Extract the (X, Y) coordinate from the center of the cell holding the provided text.  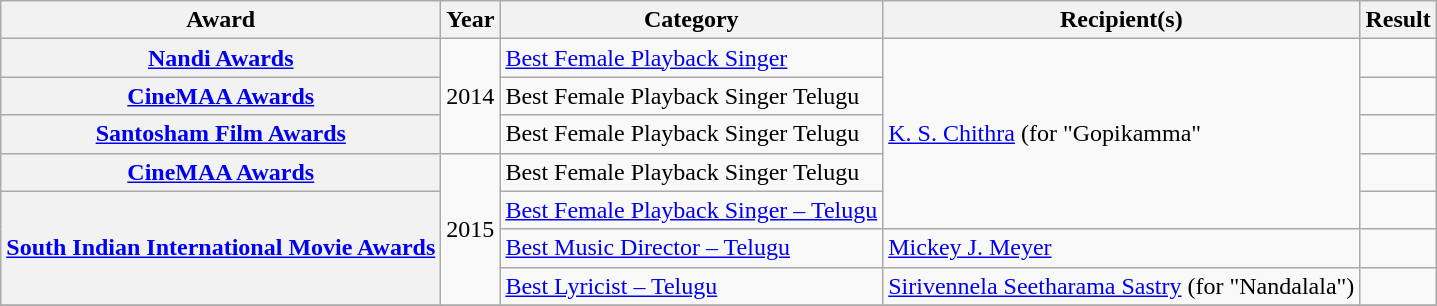
Recipient(s) (1122, 20)
Sirivennela Seetharama Sastry (for "Nandalala") (1122, 286)
South Indian International Movie Awards (221, 248)
Mickey J. Meyer (1122, 248)
Result (1398, 20)
Year (470, 20)
Best Music Director – Telugu (692, 248)
2015 (470, 229)
2014 (470, 96)
Award (221, 20)
K. S. Chithra (for "Gopikamma" (1122, 134)
Nandi Awards (221, 58)
Santosham Film Awards (221, 134)
Best Female Playback Singer – Telugu (692, 210)
Best Lyricist – Telugu (692, 286)
Category (692, 20)
Best Female Playback Singer (692, 58)
